For the text-containing cell, return its midpoint in [X, Y] coordinate format. 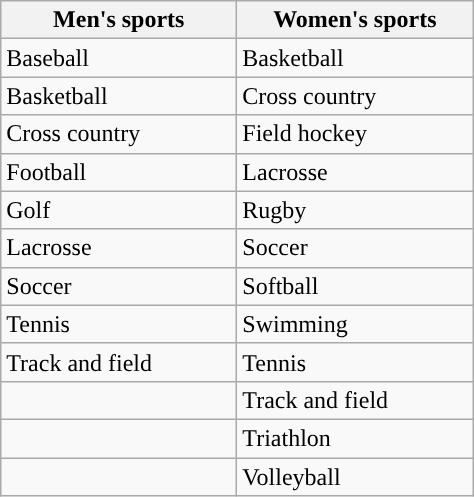
Baseball [119, 58]
Volleyball [355, 477]
Rugby [355, 210]
Football [119, 172]
Triathlon [355, 438]
Golf [119, 210]
Field hockey [355, 134]
Softball [355, 286]
Women's sports [355, 20]
Men's sports [119, 20]
Swimming [355, 324]
